Determine the [X, Y] coordinate at the center of the cell enclosing the given text.  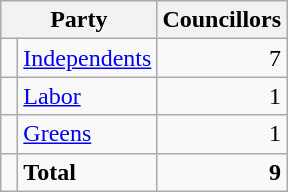
Total [88, 172]
Independents [88, 58]
9 [222, 172]
7 [222, 58]
Greens [88, 134]
Party [79, 20]
Councillors [222, 20]
Labor [88, 96]
